Return [x, y] of the center of cell containing provided text 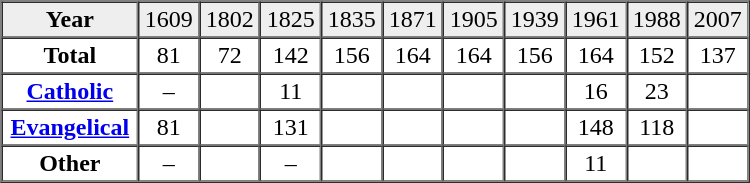
1835 [352, 20]
Total [70, 56]
142 [290, 56]
Other [70, 164]
152 [656, 56]
1988 [656, 20]
23 [656, 92]
1905 [474, 20]
Evangelical [70, 128]
2007 [718, 20]
1825 [290, 20]
1871 [412, 20]
1939 [534, 20]
131 [290, 128]
1961 [596, 20]
16 [596, 92]
1609 [168, 20]
148 [596, 128]
118 [656, 128]
1802 [230, 20]
72 [230, 56]
137 [718, 56]
Year [70, 20]
Catholic [70, 92]
